Pinpoint the cell where the given text exists, returning its [x, y] midpoint coordinate. 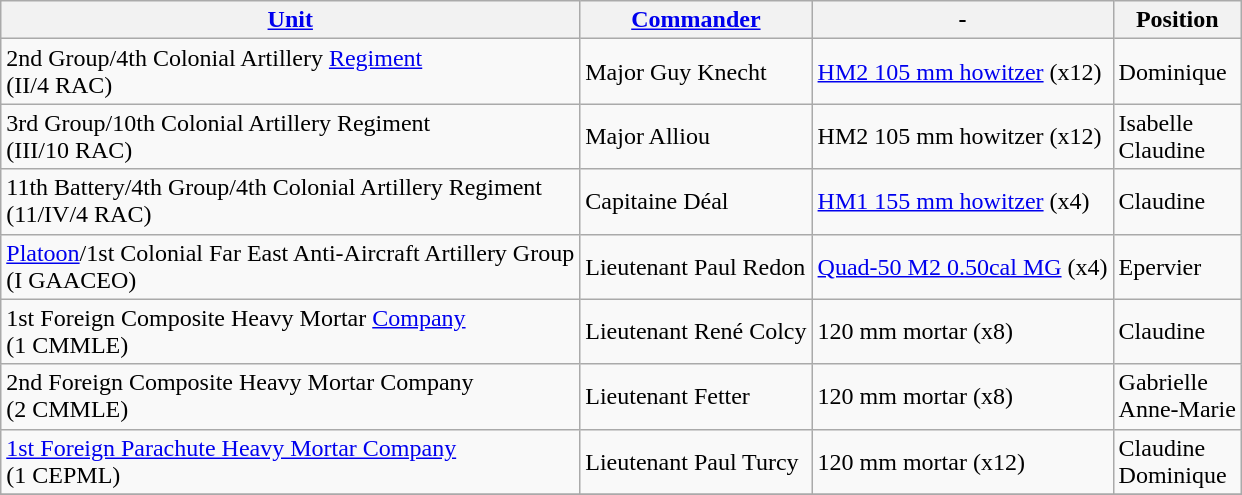
1st Foreign Parachute Heavy Mortar Company (1 CEPML) [290, 462]
Quad-50 M2 0.50cal MG (x4) [962, 266]
120 mm mortar (x12) [962, 462]
1st Foreign Composite Heavy Mortar Company (1 CMMLE) [290, 332]
- [962, 20]
Lieutenant Paul Turcy [696, 462]
Platoon/1st Colonial Far East Anti-Aircraft Artillery Group (I GAACEO) [290, 266]
Unit [290, 20]
2nd Group/4th Colonial Artillery Regiment (II/4 RAC) [290, 72]
Lieutenant Fetter [696, 396]
3rd Group/10th Colonial Artillery Regiment (III/10 RAC) [290, 136]
Claudine Dominique [1177, 462]
11th Battery/4th Group/4th Colonial Artillery Regiment (11/IV/4 RAC) [290, 202]
Commander [696, 20]
Gabrielle Anne-Marie [1177, 396]
2nd Foreign Composite Heavy Mortar Company (2 CMMLE) [290, 396]
Major Alliou [696, 136]
Lieutenant René Colcy [696, 332]
Isabelle Claudine [1177, 136]
Dominique [1177, 72]
Epervier [1177, 266]
Position [1177, 20]
Capitaine Déal [696, 202]
HM1 155 mm howitzer (x4) [962, 202]
Major Guy Knecht [696, 72]
Lieutenant Paul Redon [696, 266]
